Find where the given text appears and provide that cell's center as [x, y] coordinate. 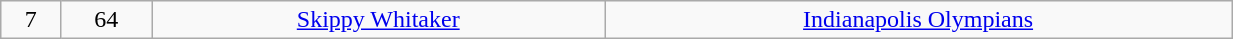
Skippy Whitaker [378, 20]
64 [106, 20]
7 [31, 20]
Indianapolis Olympians [918, 20]
